From the cell containing the given text, extract its center point as (X, Y) coordinate. 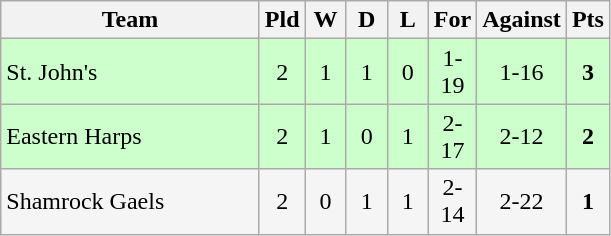
Eastern Harps (130, 136)
Pld (282, 20)
1-19 (452, 72)
2-17 (452, 136)
W (326, 20)
Team (130, 20)
St. John's (130, 72)
Pts (588, 20)
Against (522, 20)
3 (588, 72)
D (366, 20)
Shamrock Gaels (130, 202)
L (408, 20)
For (452, 20)
2-12 (522, 136)
2-14 (452, 202)
1-16 (522, 72)
2-22 (522, 202)
